Determine the [X, Y] coordinate at the center of the cell enclosing the given text.  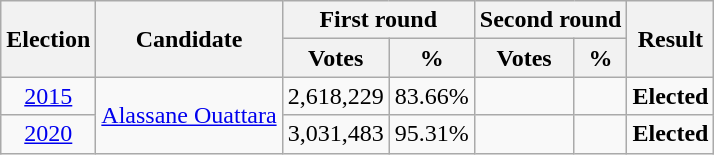
95.31% [432, 134]
Election [48, 39]
Candidate [189, 39]
83.66% [432, 96]
First round [378, 20]
Second round [550, 20]
2,618,229 [336, 96]
Result [670, 39]
2015 [48, 96]
3,031,483 [336, 134]
Alassane Ouattara [189, 115]
2020 [48, 134]
